Provide the (x, y) coordinate of the cell's center where the given text is located.  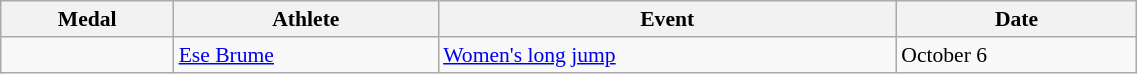
Women's long jump (667, 55)
Medal (88, 19)
Ese Brume (306, 55)
Event (667, 19)
October 6 (1016, 55)
Date (1016, 19)
Athlete (306, 19)
